Pinpoint the cell where the given text exists, returning its [x, y] midpoint coordinate. 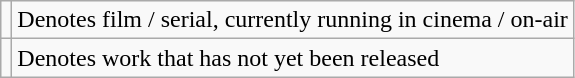
Denotes film / serial, currently running in cinema / on-air [293, 20]
Denotes work that has not yet been released [293, 58]
